Find where the given text appears and provide that cell's center as (x, y) coordinate. 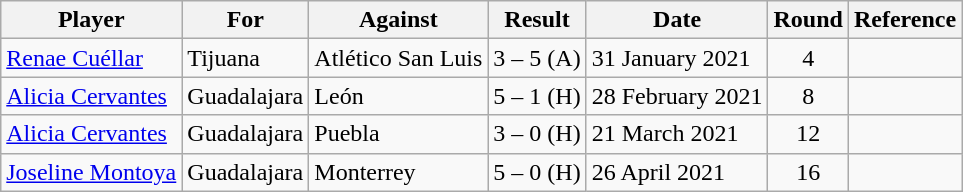
Renae Cuéllar (92, 58)
Monterrey (398, 172)
Against (398, 20)
Player (92, 20)
5 – 1 (H) (537, 96)
28 February 2021 (677, 96)
Joseline Montoya (92, 172)
12 (808, 134)
5 – 0 (H) (537, 172)
For (246, 20)
Reference (904, 20)
León (398, 96)
3 – 0 (H) (537, 134)
3 – 5 (A) (537, 58)
31 January 2021 (677, 58)
Round (808, 20)
Tijuana (246, 58)
Result (537, 20)
Atlético San Luis (398, 58)
Date (677, 20)
26 April 2021 (677, 172)
21 March 2021 (677, 134)
4 (808, 58)
Puebla (398, 134)
16 (808, 172)
8 (808, 96)
